Scan for the cell matching the given text and deliver its (X, Y) coordinate at center. 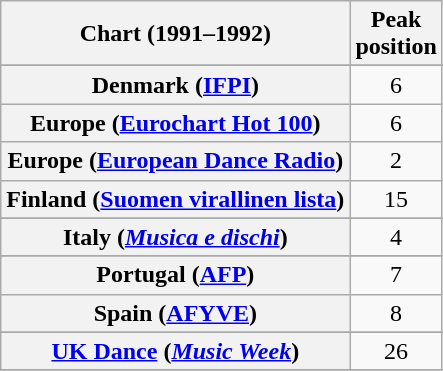
4 (396, 237)
7 (396, 275)
Spain (AFYVE) (176, 313)
8 (396, 313)
Europe (European Dance Radio) (176, 161)
15 (396, 199)
Finland (Suomen virallinen lista) (176, 199)
Portugal (AFP) (176, 275)
26 (396, 351)
Chart (1991–1992) (176, 34)
UK Dance (Music Week) (176, 351)
Europe (Eurochart Hot 100) (176, 123)
Italy (Musica e dischi) (176, 237)
Denmark (IFPI) (176, 85)
Peakposition (396, 34)
2 (396, 161)
